Capture the cell that displays the provided text and extract its [X, Y] central coordinate. 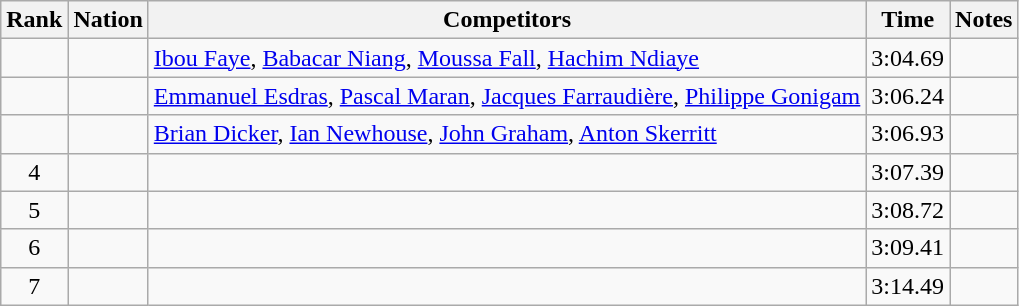
6 [34, 248]
3:07.39 [908, 172]
Ibou Faye, Babacar Niang, Moussa Fall, Hachim Ndiaye [507, 58]
3:04.69 [908, 58]
Competitors [507, 20]
3:08.72 [908, 210]
5 [34, 210]
3:06.93 [908, 134]
Emmanuel Esdras, Pascal Maran, Jacques Farraudière, Philippe Gonigam [507, 96]
3:06.24 [908, 96]
Brian Dicker, Ian Newhouse, John Graham, Anton Skerritt [507, 134]
7 [34, 286]
3:14.49 [908, 286]
3:09.41 [908, 248]
Time [908, 20]
Nation [108, 20]
Rank [34, 20]
4 [34, 172]
Notes [984, 20]
